Determine the (X, Y) coordinate at the center of the cell enclosing the given text.  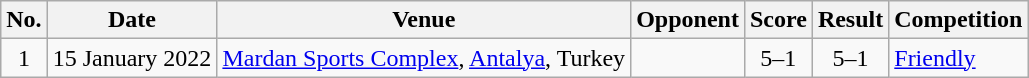
15 January 2022 (132, 58)
Venue (424, 20)
1 (24, 58)
Mardan Sports Complex, Antalya, Turkey (424, 58)
Date (132, 20)
Opponent (688, 20)
Friendly (958, 58)
Score (778, 20)
Competition (958, 20)
No. (24, 20)
Result (850, 20)
